Detect which cell encompasses the target text, then output its [X, Y] center coordinate. 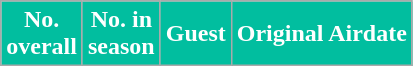
Original Airdate [322, 34]
Guest [196, 34]
No. overall [42, 34]
No. in season [121, 34]
